Search for the cell housing the specified text and yield its (x, y) center coordinate. 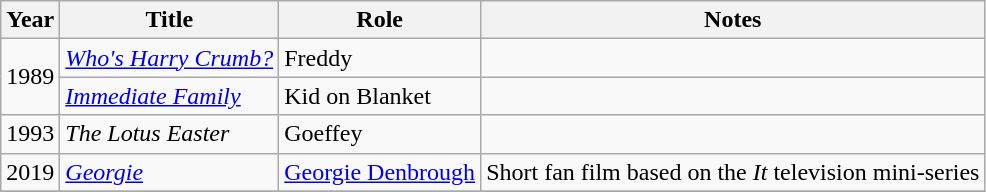
Freddy (380, 58)
2019 (30, 172)
The Lotus Easter (170, 134)
Year (30, 20)
Title (170, 20)
Goeffey (380, 134)
Notes (733, 20)
1989 (30, 77)
Role (380, 20)
Short fan film based on the It television mini-series (733, 172)
Immediate Family (170, 96)
Who's Harry Crumb? (170, 58)
Georgie (170, 172)
1993 (30, 134)
Kid on Blanket (380, 96)
Georgie Denbrough (380, 172)
